Scan for the cell matching the given text and deliver its [x, y] coordinate at center. 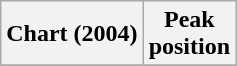
Peak position [189, 34]
Chart (2004) [72, 34]
